Extract the (x, y) coordinate from the center of the cell holding the provided text.  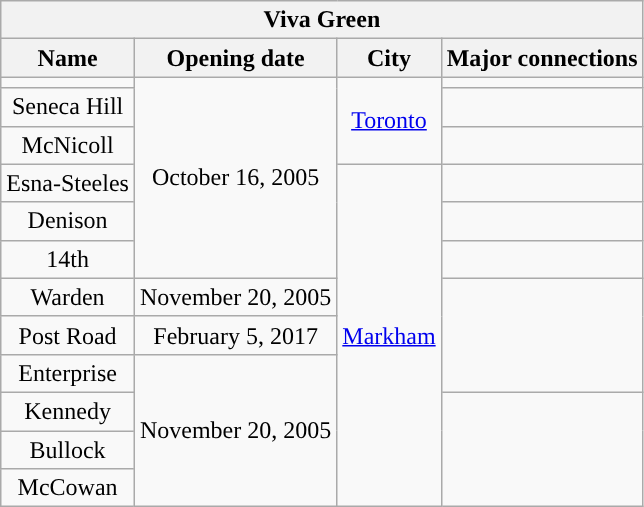
Name (68, 58)
City (389, 58)
Toronto (389, 120)
Major connections (542, 58)
October 16, 2005 (235, 178)
Markham (389, 336)
Esna-Steeles (68, 183)
McCowan (68, 488)
Post Road (68, 335)
Opening date (235, 58)
February 5, 2017 (235, 335)
Warden (68, 297)
14th (68, 259)
Seneca Hill (68, 107)
Enterprise (68, 373)
Kennedy (68, 411)
McNicoll (68, 145)
Viva Green (322, 20)
Denison (68, 221)
Bullock (68, 449)
